Search for the cell housing the specified text and yield its (X, Y) center coordinate. 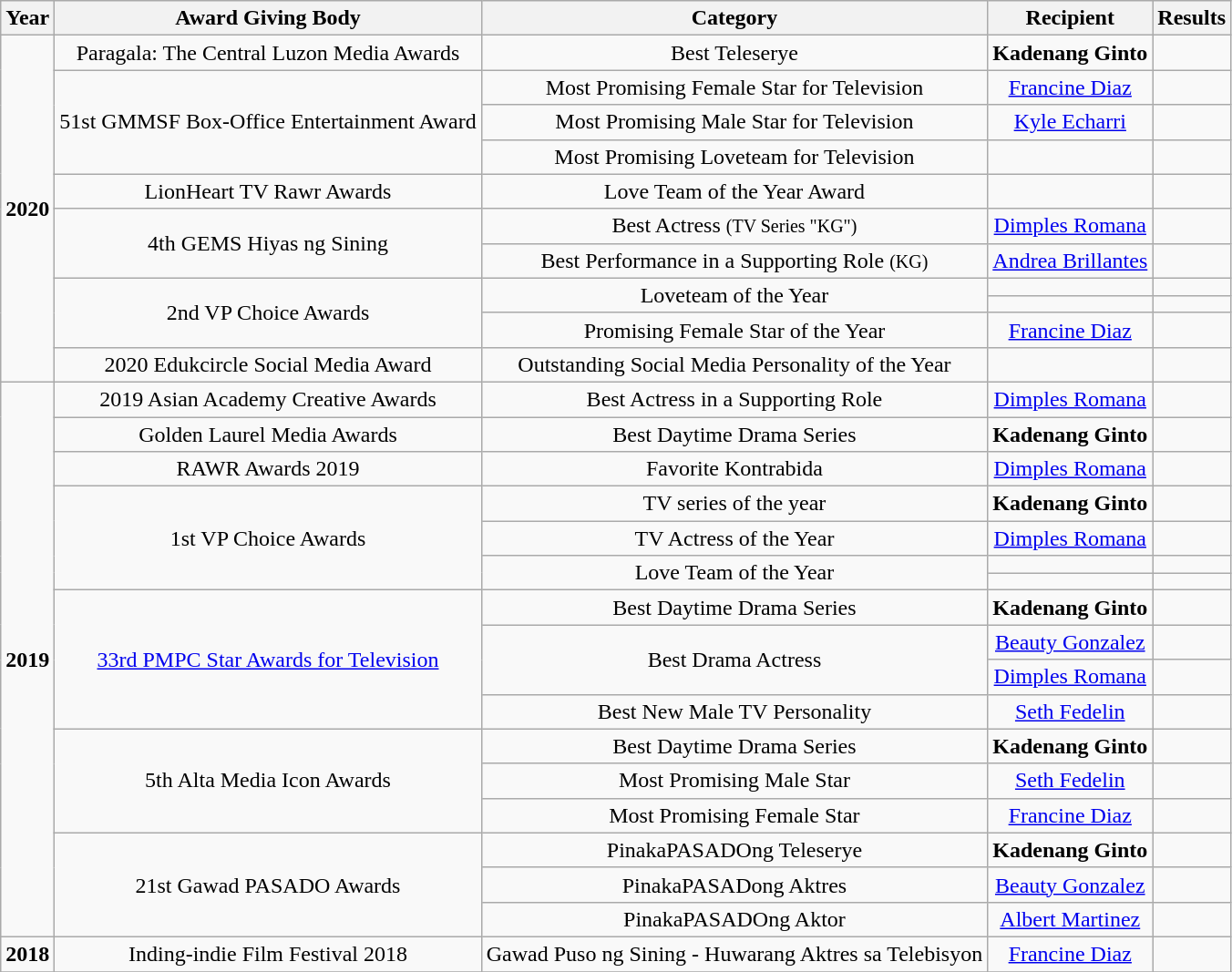
1st VP Choice Awards (268, 538)
Best Drama Actress (734, 660)
Inding-indie Film Festival 2018 (268, 954)
Love Team of the Year Award (734, 191)
Best Performance in a Supporting Role (KG) (734, 261)
Most Promising Loveteam for Television (734, 157)
Love Team of the Year (734, 573)
Best Teleserye (734, 53)
33rd PMPC Star Awards for Television (268, 660)
Most Promising Female Star for Television (734, 87)
51st GMMSF Box-Office Entertainment Award (268, 122)
Loveteam of the Year (734, 295)
Category (734, 18)
21st Gawad PASADO Awards (268, 885)
Year (27, 18)
2020 (27, 210)
TV Actress of the Year (734, 538)
PinakaPASADong Aktres (734, 885)
2019 (27, 660)
PinakaPASADOng Aktor (734, 919)
2018 (27, 954)
2020 Edukcircle Social Media Award (268, 364)
LionHeart TV Rawr Awards (268, 191)
Best New Male TV Personality (734, 711)
Favorite Kontrabida (734, 469)
Award Giving Body (268, 18)
Kyle Echarri (1070, 122)
Most Promising Male Star (734, 781)
Most Promising Female Star (734, 815)
2019 Asian Academy Creative Awards (268, 399)
Recipient (1070, 18)
4th GEMS Hiyas ng Sining (268, 243)
PinakaPASADOng Teleserye (734, 850)
Outstanding Social Media Personality of the Year (734, 364)
Andrea Brillantes (1070, 261)
Best Actress (TV Series "KG") (734, 226)
Results (1192, 18)
Best Actress in a Supporting Role (734, 399)
RAWR Awards 2019 (268, 469)
TV series of the year (734, 504)
Gawad Puso ng Sining - Huwarang Aktres sa Telebisyon (734, 954)
Albert Martinez (1070, 919)
Golden Laurel Media Awards (268, 435)
2nd VP Choice Awards (268, 312)
Most Promising Male Star for Television (734, 122)
Promising Female Star of the Year (734, 330)
Paragala: The Central Luzon Media Awards (268, 53)
5th Alta Media Icon Awards (268, 781)
